Capture the cell that displays the provided text and extract its (x, y) central coordinate. 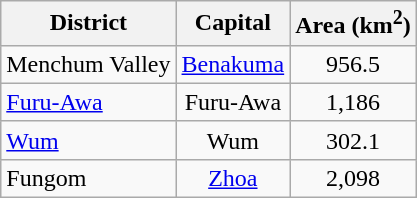
Capital (233, 24)
Area (km2) (354, 24)
1,186 (354, 102)
Menchum Valley (88, 64)
302.1 (354, 140)
Fungom (88, 178)
Benakuma (233, 64)
956.5 (354, 64)
Zhoa (233, 178)
2,098 (354, 178)
District (88, 24)
